Detect which cell encompasses the target text, then output its [x, y] center coordinate. 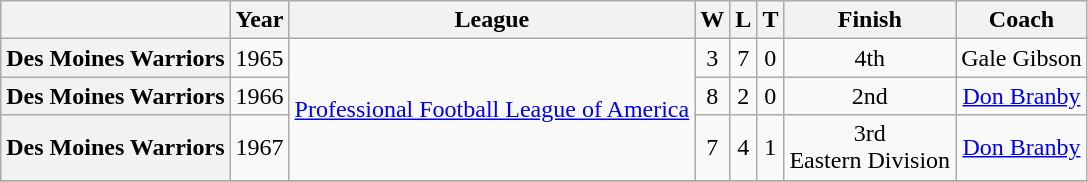
Gale Gibson [1022, 58]
8 [712, 96]
2nd [870, 96]
1965 [260, 58]
1967 [260, 148]
4th [870, 58]
3 [712, 58]
1966 [260, 96]
Year [260, 20]
W [712, 20]
T [770, 20]
2 [744, 96]
1 [770, 148]
3rd Eastern Division [870, 148]
4 [744, 148]
L [744, 20]
League [492, 20]
Finish [870, 20]
Professional Football League of America [492, 110]
Coach [1022, 20]
